Detect which cell encompasses the target text, then output its [X, Y] center coordinate. 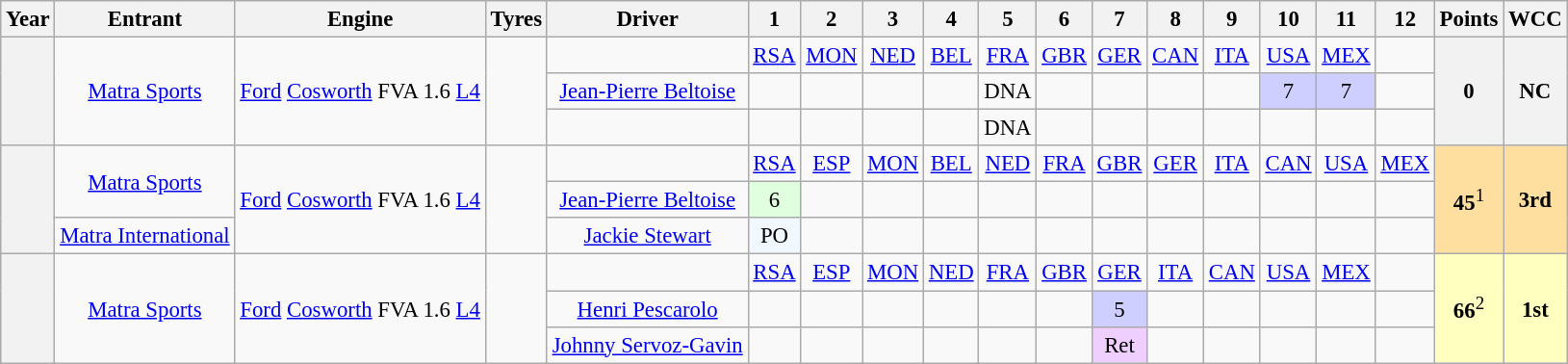
Tyres [516, 19]
PO [774, 236]
Points [1469, 19]
2 [832, 19]
Matra International [144, 236]
0 [1469, 92]
3rd [1535, 200]
Johnny Servoz-Gavin [647, 345]
451 [1469, 200]
9 [1232, 19]
WCC [1535, 19]
11 [1346, 19]
NC [1535, 92]
Jackie Stewart [647, 236]
4 [951, 19]
Engine [360, 19]
Entrant [144, 19]
3 [893, 19]
662 [1469, 308]
Henri Pescarolo [647, 309]
Ret [1118, 345]
10 [1288, 19]
8 [1176, 19]
1st [1535, 308]
1 [774, 19]
Year [28, 19]
12 [1405, 19]
Driver [647, 19]
